Return [x, y] of the center of cell containing provided text 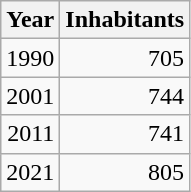
1990 [30, 58]
Inhabitants [125, 20]
805 [125, 172]
Year [30, 20]
741 [125, 134]
2011 [30, 134]
744 [125, 96]
705 [125, 58]
2021 [30, 172]
2001 [30, 96]
